Return the [x, y] coordinate for the center point of the cell that contains the specified text.  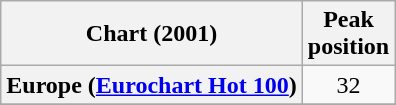
Europe (Eurochart Hot 100) [152, 85]
Chart (2001) [152, 34]
32 [348, 85]
Peakposition [348, 34]
